Search for the cell housing the specified text and yield its (X, Y) center coordinate. 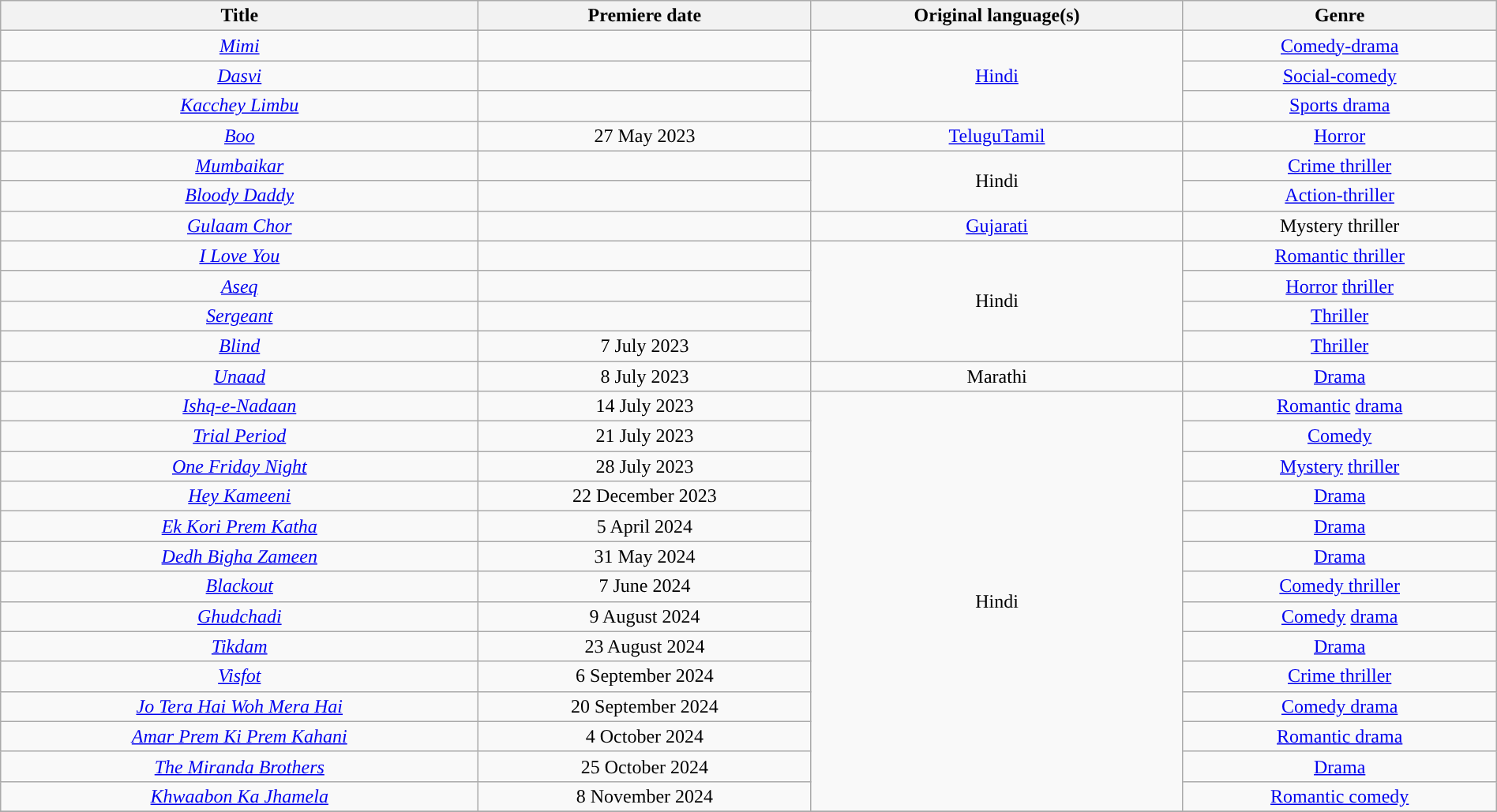
The Miranda Brothers (240, 766)
Ek Kori Prem Katha (240, 526)
Social-comedy (1339, 76)
Mumbaikar (240, 166)
21 July 2023 (644, 436)
7 July 2023 (644, 346)
Ishq-e-Nadaan (240, 406)
22 December 2023 (644, 496)
Bloody Daddy (240, 196)
23 August 2024 (644, 646)
Horror (1339, 136)
Jo Tera Hai Woh Mera Hai (240, 706)
Blind (240, 346)
8 July 2023 (644, 376)
Horror thriller (1339, 286)
Unaad (240, 376)
25 October 2024 (644, 766)
Trial Period (240, 436)
27 May 2023 (644, 136)
Kacchey Limbu (240, 106)
Comedy thriller (1339, 586)
14 July 2023 (644, 406)
Premiere date (644, 16)
9 August 2024 (644, 616)
TeluguTamil (996, 136)
Ghudchadi (240, 616)
Sports drama (1339, 106)
Marathi (996, 376)
Comedy (1339, 436)
Title (240, 16)
Romantic comedy (1339, 796)
Hey Kameeni (240, 496)
6 September 2024 (644, 676)
Aseq (240, 286)
Genre (1339, 16)
Blackout (240, 586)
Dasvi (240, 76)
Romantic thriller (1339, 256)
Dedh Bigha Zameen (240, 556)
20 September 2024 (644, 706)
Khwaabon Ka Jhamela (240, 796)
Visfot (240, 676)
Gujarati (996, 226)
7 June 2024 (644, 586)
28 July 2023 (644, 466)
4 October 2024 (644, 736)
Mimi (240, 46)
Gulaam Chor (240, 226)
31 May 2024 (644, 556)
Amar Prem Ki Prem Kahani (240, 736)
5 April 2024 (644, 526)
8 November 2024 (644, 796)
Original language(s) (996, 16)
Comedy-drama (1339, 46)
One Friday Night (240, 466)
Sergeant (240, 316)
Tikdam (240, 646)
Action-thriller (1339, 196)
Boo (240, 136)
I Love You (240, 256)
